Return (X, Y) of the center of cell containing provided text 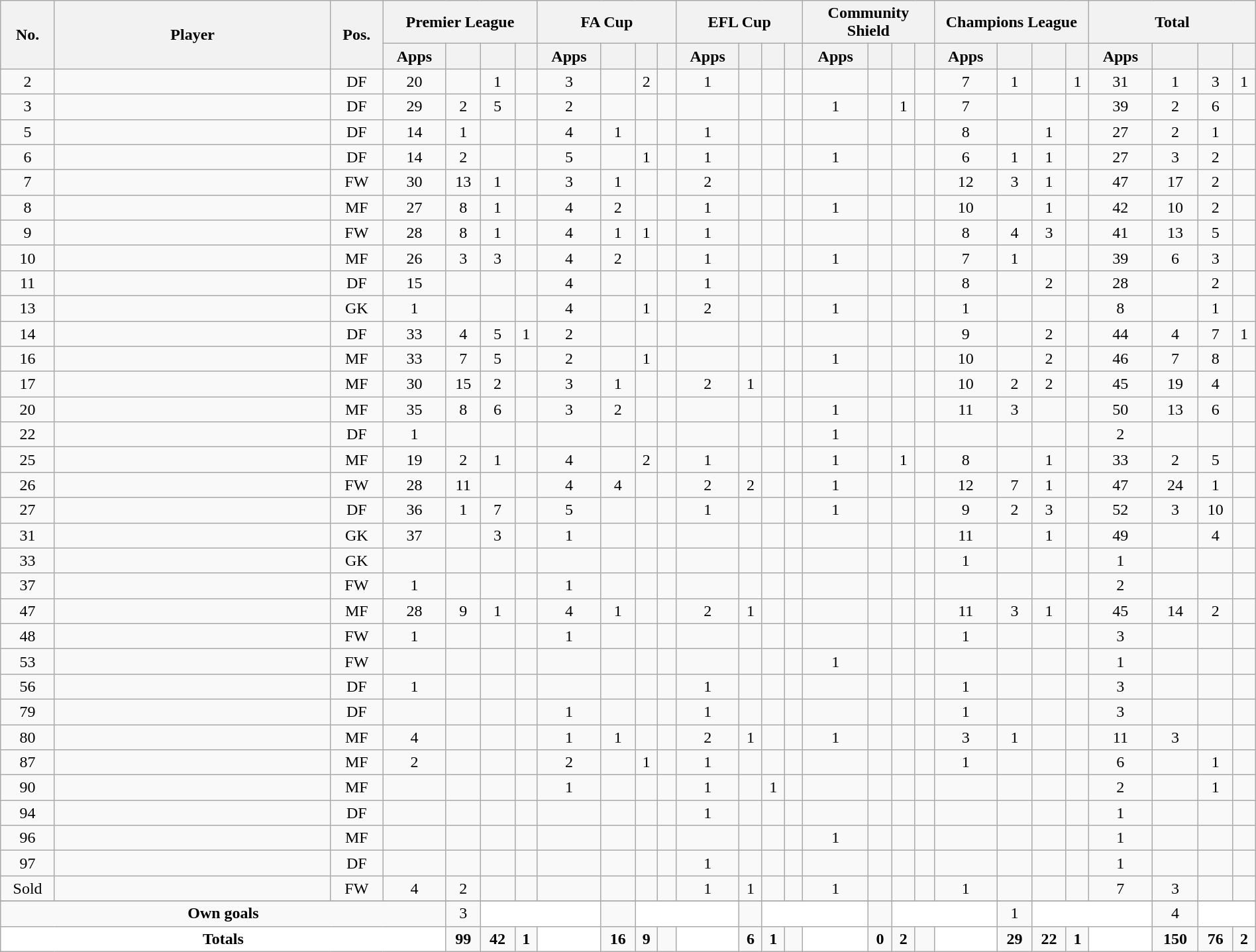
76 (1216, 939)
Total (1173, 23)
150 (1175, 939)
99 (463, 939)
Player (192, 34)
EFL Cup (739, 23)
48 (28, 636)
Pos. (356, 34)
80 (28, 737)
87 (28, 763)
56 (28, 686)
49 (1121, 535)
Community Shield (868, 23)
25 (28, 460)
44 (1121, 333)
Champions League (1012, 23)
52 (1121, 510)
Own goals (223, 914)
0 (880, 939)
50 (1121, 409)
FA Cup (607, 23)
90 (28, 788)
24 (1175, 485)
97 (28, 863)
94 (28, 813)
Sold (28, 888)
Premier League (460, 23)
36 (415, 510)
96 (28, 838)
Totals (223, 939)
46 (1121, 359)
79 (28, 712)
35 (415, 409)
53 (28, 661)
41 (1121, 233)
No. (28, 34)
